Return (x, y) of the center of cell containing provided text 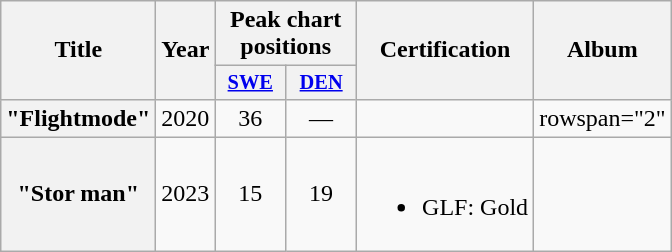
"Flightmode" (78, 118)
GLF: Gold (446, 194)
2023 (186, 194)
Certification (446, 50)
15 (250, 194)
Year (186, 50)
SWE (250, 83)
— (322, 118)
Album (603, 50)
rowspan="2" (603, 118)
Peak chart positions (286, 34)
19 (322, 194)
2020 (186, 118)
DEN (322, 83)
"Stor man" (78, 194)
Title (78, 50)
36 (250, 118)
